Extract the [x, y] coordinate from the center of the cell holding the provided text.  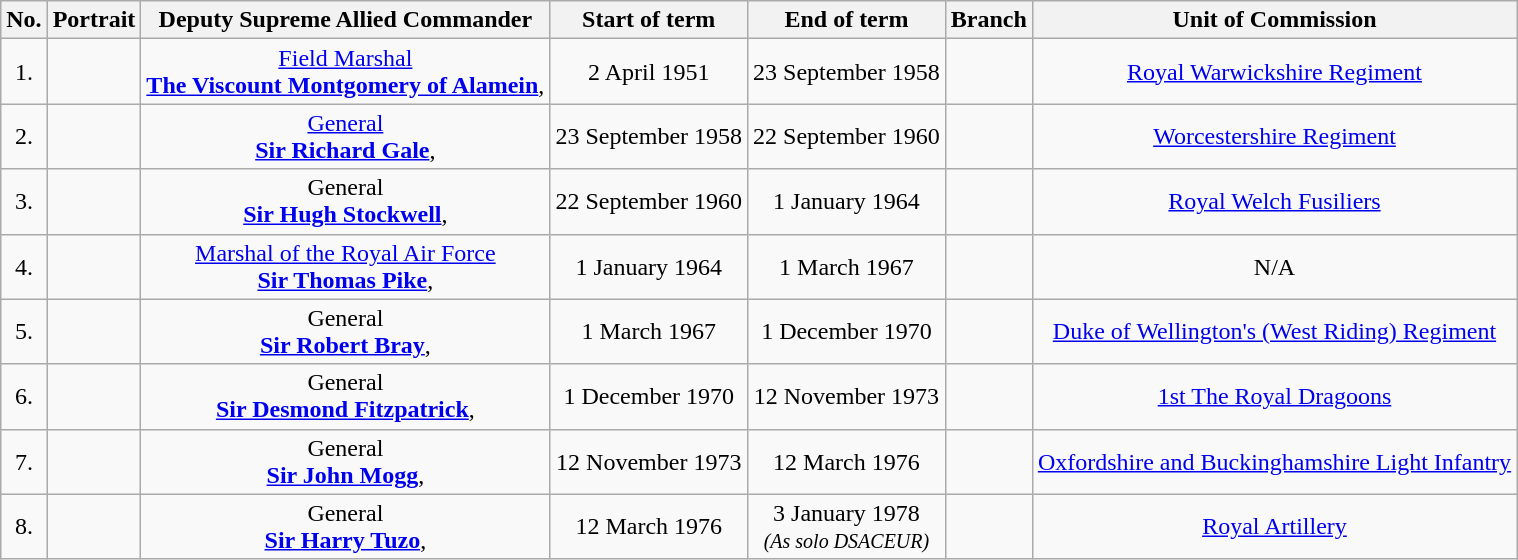
5. [24, 332]
4. [24, 266]
Royal Warwickshire Regiment [1274, 72]
GeneralSir Robert Bray, [346, 332]
Duke of Wellington's (West Riding) Regiment [1274, 332]
GeneralSir Harry Tuzo, [346, 526]
Branch [988, 20]
1. [24, 72]
GeneralSir Richard Gale, [346, 136]
Royal Artillery [1274, 526]
GeneralSir John Mogg, [346, 462]
Deputy Supreme Allied Commander [346, 20]
7. [24, 462]
No. [24, 20]
8. [24, 526]
Marshal of the Royal Air ForceSir Thomas Pike, [346, 266]
Oxfordshire and Buckinghamshire Light Infantry [1274, 462]
Portrait [94, 20]
GeneralSir Desmond Fitzpatrick, [346, 396]
2. [24, 136]
Worcestershire Regiment [1274, 136]
End of term [847, 20]
Field MarshalThe Viscount Montgomery of Alamein, [346, 72]
6. [24, 396]
GeneralSir Hugh Stockwell, [346, 202]
N/A [1274, 266]
Start of term [649, 20]
3 January 1978(As solo DSACEUR) [847, 526]
1st The Royal Dragoons [1274, 396]
2 April 1951 [649, 72]
3. [24, 202]
Unit of Commission [1274, 20]
Royal Welch Fusiliers [1274, 202]
